Capture the cell that displays the provided text and extract its [X, Y] central coordinate. 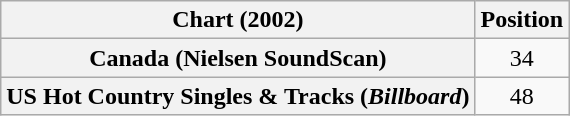
Position [522, 20]
48 [522, 96]
34 [522, 58]
US Hot Country Singles & Tracks (Billboard) [238, 96]
Canada (Nielsen SoundScan) [238, 58]
Chart (2002) [238, 20]
